Return (X, Y) of the center of cell containing provided text 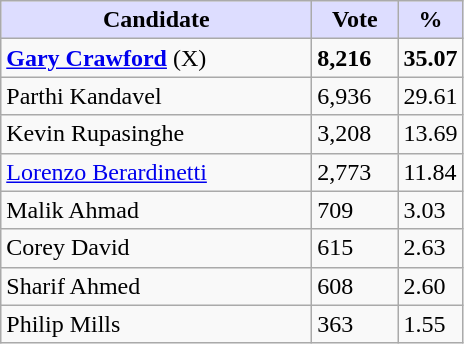
35.07 (430, 58)
363 (355, 324)
Gary Crawford (X) (156, 58)
Parthi Kandavel (156, 96)
3.03 (430, 210)
2.60 (430, 286)
6,936 (355, 96)
Lorenzo Berardinetti (156, 172)
13.69 (430, 134)
1.55 (430, 324)
11.84 (430, 172)
29.61 (430, 96)
Sharif Ahmed (156, 286)
8,216 (355, 58)
% (430, 20)
3,208 (355, 134)
709 (355, 210)
608 (355, 286)
Philip Mills (156, 324)
Kevin Rupasinghe (156, 134)
Malik Ahmad (156, 210)
Candidate (156, 20)
2,773 (355, 172)
Vote (355, 20)
Corey David (156, 248)
615 (355, 248)
2.63 (430, 248)
